Search for the cell housing the specified text and yield its (X, Y) center coordinate. 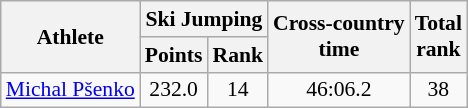
Athlete (70, 36)
Points (174, 55)
38 (438, 90)
46:06.2 (339, 90)
Michal Pšenko (70, 90)
232.0 (174, 90)
Ski Jumping (204, 19)
14 (238, 90)
Cross-country time (339, 36)
Total rank (438, 36)
Rank (238, 55)
